Capture the cell that displays the provided text and extract its [X, Y] central coordinate. 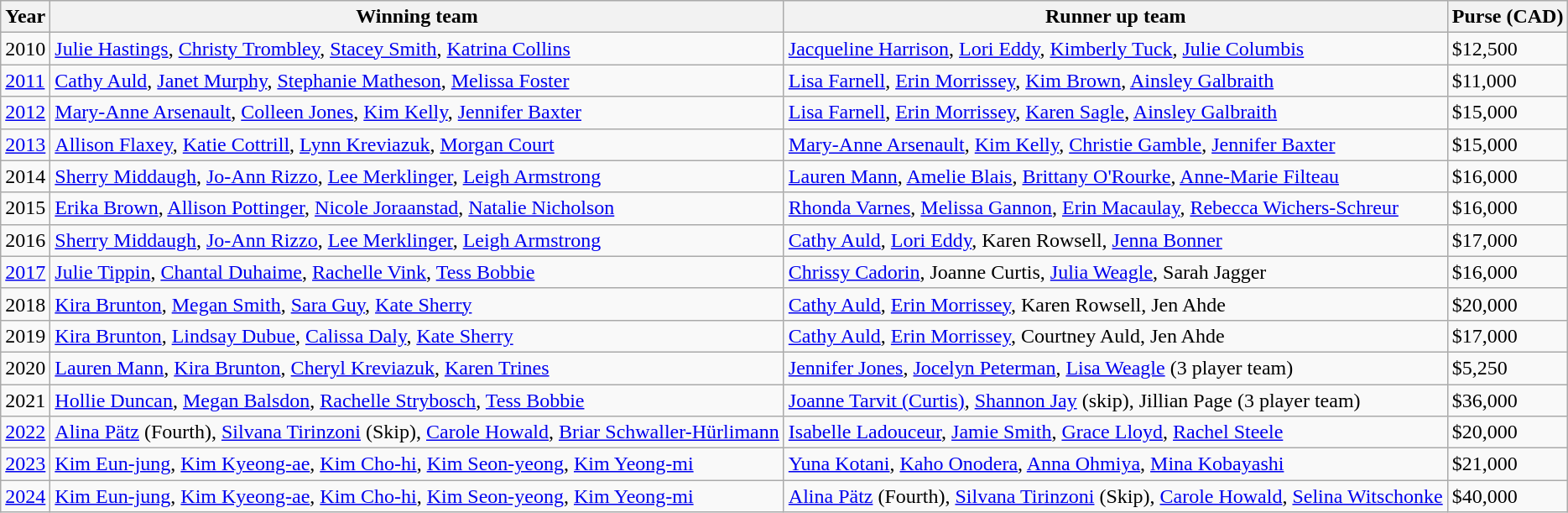
Cathy Auld, Lori Eddy, Karen Rowsell, Jenna Bonner [1116, 240]
Year [25, 17]
Lisa Farnell, Erin Morrissey, Karen Sagle, Ainsley Galbraith [1116, 113]
Rhonda Varnes, Melissa Gannon, Erin Macaulay, Rebecca Wichers-Schreur [1116, 208]
2014 [25, 176]
Yuna Kotani, Kaho Onodera, Anna Ohmiya, Mina Kobayashi [1116, 464]
Mary-Anne Arsenault, Kim Kelly, Christie Gamble, Jennifer Baxter [1116, 144]
Kira Brunton, Megan Smith, Sara Guy, Kate Sherry [417, 304]
Runner up team [1116, 17]
Lauren Mann, Amelie Blais, Brittany O'Rourke, Anne-Marie Filteau [1116, 176]
2010 [25, 49]
Cathy Auld, Janet Murphy, Stephanie Matheson, Melissa Foster [417, 81]
Julie Hastings, Christy Trombley, Stacey Smith, Katrina Collins [417, 49]
$5,250 [1508, 368]
$36,000 [1508, 400]
2018 [25, 304]
2019 [25, 336]
Erika Brown, Allison Pottinger, Nicole Joraanstad, Natalie Nicholson [417, 208]
$11,000 [1508, 81]
Kira Brunton, Lindsay Dubue, Calissa Daly, Kate Sherry [417, 336]
Mary-Anne Arsenault, Colleen Jones, Kim Kelly, Jennifer Baxter [417, 113]
2013 [25, 144]
Jennifer Jones, Jocelyn Peterman, Lisa Weagle (3 player team) [1116, 368]
Lisa Farnell, Erin Morrissey, Kim Brown, Ainsley Galbraith [1116, 81]
Joanne Tarvit (Curtis), Shannon Jay (skip), Jillian Page (3 player team) [1116, 400]
$12,500 [1508, 49]
Winning team [417, 17]
Isabelle Ladouceur, Jamie Smith, Grace Lloyd, Rachel Steele [1116, 432]
Alina Pätz (Fourth), Silvana Tirinzoni (Skip), Carole Howald, Selina Witschonke [1116, 496]
2016 [25, 240]
Alina Pätz (Fourth), Silvana Tirinzoni (Skip), Carole Howald, Briar Schwaller-Hürlimann [417, 432]
2012 [25, 113]
2020 [25, 368]
Jacqueline Harrison, Lori Eddy, Kimberly Tuck, Julie Columbis [1116, 49]
2024 [25, 496]
Cathy Auld, Erin Morrissey, Courtney Auld, Jen Ahde [1116, 336]
Julie Tippin, Chantal Duhaime, Rachelle Vink, Tess Bobbie [417, 272]
Hollie Duncan, Megan Balsdon, Rachelle Strybosch, Tess Bobbie [417, 400]
2021 [25, 400]
2015 [25, 208]
2011 [25, 81]
2022 [25, 432]
2017 [25, 272]
Lauren Mann, Kira Brunton, Cheryl Kreviazuk, Karen Trines [417, 368]
$21,000 [1508, 464]
2023 [25, 464]
Allison Flaxey, Katie Cottrill, Lynn Kreviazuk, Morgan Court [417, 144]
Chrissy Cadorin, Joanne Curtis, Julia Weagle, Sarah Jagger [1116, 272]
$40,000 [1508, 496]
Cathy Auld, Erin Morrissey, Karen Rowsell, Jen Ahde [1116, 304]
Purse (CAD) [1508, 17]
